Capture the cell that displays the provided text and extract its (x, y) central coordinate. 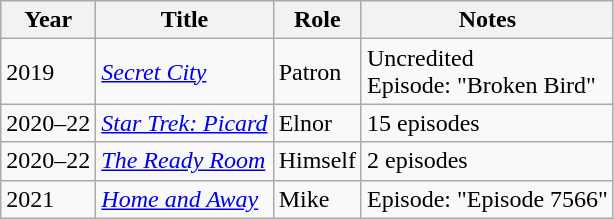
2 episodes (487, 161)
Home and Away (184, 199)
Secret City (184, 72)
Title (184, 20)
Year (48, 20)
Mike (317, 199)
UncreditedEpisode: "Broken Bird" (487, 72)
Role (317, 20)
Elnor (317, 123)
2021 (48, 199)
Himself (317, 161)
Patron (317, 72)
2019 (48, 72)
The Ready Room (184, 161)
Star Trek: Picard (184, 123)
Episode: "Episode 7566" (487, 199)
15 episodes (487, 123)
Notes (487, 20)
